For the text-containing cell, return its midpoint in (x, y) coordinate format. 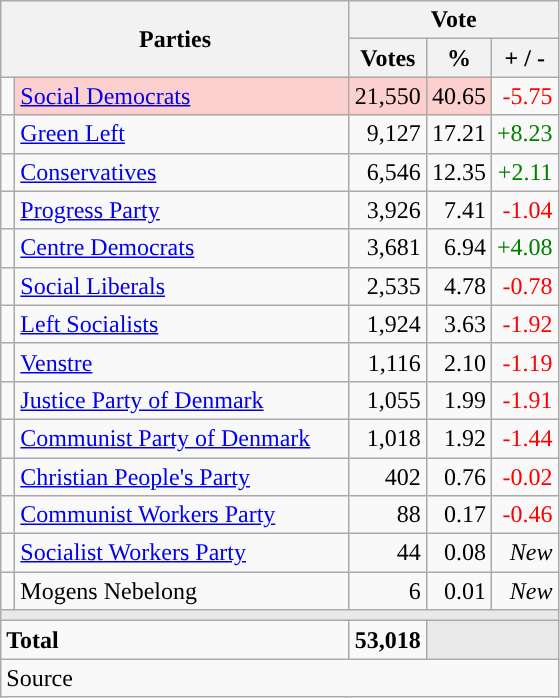
1,055 (388, 400)
Social Democrats (182, 96)
Communist Party of Denmark (182, 438)
6,546 (388, 172)
-0.78 (524, 286)
-0.46 (524, 515)
+8.23 (524, 134)
0.08 (458, 553)
1,018 (388, 438)
1,116 (388, 362)
-1.04 (524, 210)
1.92 (458, 438)
0.01 (458, 591)
Socialist Workers Party (182, 553)
40.65 (458, 96)
3,681 (388, 248)
Christian People's Party (182, 477)
+4.08 (524, 248)
0.76 (458, 477)
6.94 (458, 248)
Left Socialists (182, 324)
6 (388, 591)
2.10 (458, 362)
Parties (176, 39)
12.35 (458, 172)
Green Left (182, 134)
% (458, 58)
-0.02 (524, 477)
Venstre (182, 362)
53,018 (388, 640)
17.21 (458, 134)
21,550 (388, 96)
Mogens Nebelong (182, 591)
+ / - (524, 58)
-1.19 (524, 362)
-1.92 (524, 324)
402 (388, 477)
Justice Party of Denmark (182, 400)
3.63 (458, 324)
Vote (454, 20)
Source (280, 678)
7.41 (458, 210)
Social Liberals (182, 286)
3,926 (388, 210)
-1.91 (524, 400)
+2.11 (524, 172)
Votes (388, 58)
Centre Democrats (182, 248)
9,127 (388, 134)
4.78 (458, 286)
88 (388, 515)
Total (176, 640)
Conservatives (182, 172)
2,535 (388, 286)
Communist Workers Party (182, 515)
-5.75 (524, 96)
1.99 (458, 400)
44 (388, 553)
1,924 (388, 324)
-1.44 (524, 438)
Progress Party (182, 210)
0.17 (458, 515)
